Search for the cell housing the specified text and yield its [x, y] center coordinate. 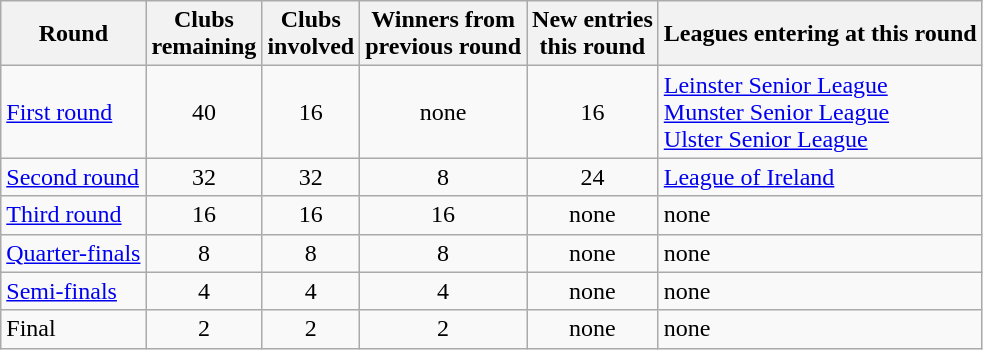
New entriesthis round [593, 34]
24 [593, 177]
Clubsinvolved [311, 34]
Quarter-finals [74, 253]
Winners fromprevious round [444, 34]
Round [74, 34]
Final [74, 329]
Leagues entering at this round [820, 34]
First round [74, 112]
League of Ireland [820, 177]
40 [204, 112]
Semi-finals [74, 291]
Clubsremaining [204, 34]
Third round [74, 215]
Leinster Senior LeagueMunster Senior LeagueUlster Senior League [820, 112]
Second round [74, 177]
